Provide the (x, y) coordinate of the cell's center where the given text is located.  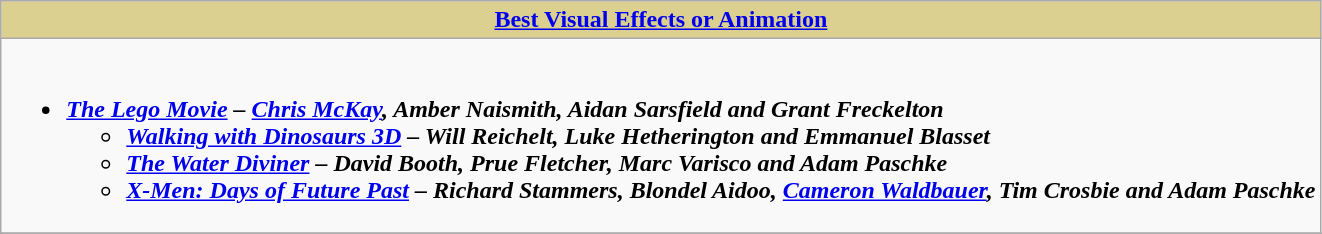
Best Visual Effects or Animation (661, 20)
